Provide the (X, Y) coordinate of the cell's center where the given text is located.  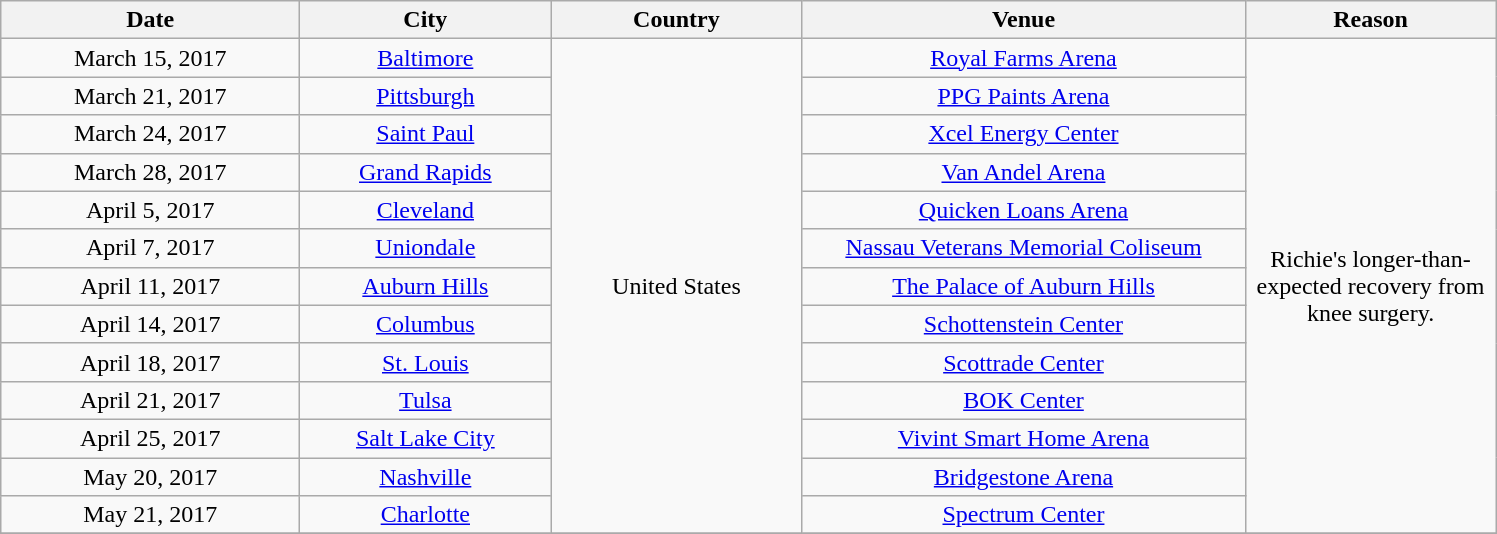
PPG Paints Arena (1024, 96)
Van Andel Arena (1024, 172)
April 21, 2017 (150, 400)
Royal Farms Arena (1024, 58)
Schottenstein Center (1024, 324)
BOK Center (1024, 400)
Xcel Energy Center (1024, 134)
April 7, 2017 (150, 248)
Quicken Loans Arena (1024, 210)
April 14, 2017 (150, 324)
Cleveland (426, 210)
April 5, 2017 (150, 210)
Uniondale (426, 248)
City (426, 20)
May 20, 2017 (150, 477)
March 28, 2017 (150, 172)
Saint Paul (426, 134)
April 25, 2017 (150, 438)
Vivint Smart Home Arena (1024, 438)
April 11, 2017 (150, 286)
Reason (1370, 20)
Country (676, 20)
Auburn Hills (426, 286)
Bridgestone Arena (1024, 477)
Baltimore (426, 58)
Columbus (426, 324)
Scottrade Center (1024, 362)
March 24, 2017 (150, 134)
Date (150, 20)
Pittsburgh (426, 96)
Tulsa (426, 400)
Grand Rapids (426, 172)
Nashville (426, 477)
United States (676, 286)
The Palace of Auburn Hills (1024, 286)
May 21, 2017 (150, 515)
Salt Lake City (426, 438)
Nassau Veterans Memorial Coliseum (1024, 248)
March 15, 2017 (150, 58)
St. Louis (426, 362)
March 21, 2017 (150, 96)
April 18, 2017 (150, 362)
Venue (1024, 20)
Spectrum Center (1024, 515)
Richie's longer-than-expected recovery from knee surgery. (1370, 286)
Charlotte (426, 515)
